Return the (X, Y) coordinate for the center point of the cell that contains the specified text.  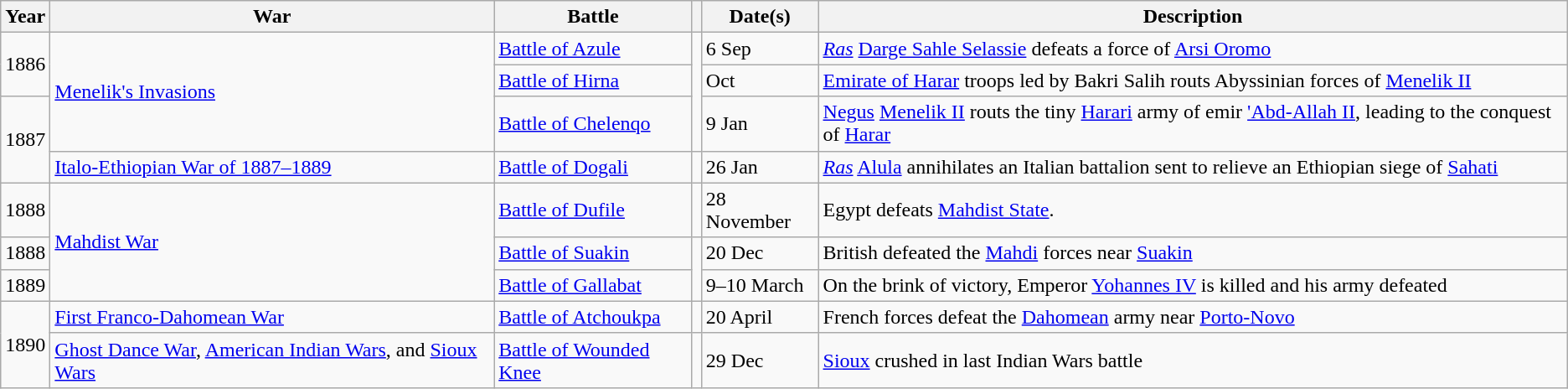
Date(s) (760, 17)
6 Sep (760, 49)
Battle of Atchoukpa (593, 317)
Ghost Dance War, American Indian Wars, and Sioux Wars (272, 360)
Year (25, 17)
Battle of Gallabat (593, 285)
Battle of Chelenqo (593, 124)
9–10 March (760, 285)
20 April (760, 317)
Menelik's Invasions (272, 92)
Ras Alula annihilates an Italian battalion sent to relieve an Ethiopian siege of Sahati (1193, 167)
French forces defeat the Dahomean army near Porto-Novo (1193, 317)
Battle of Suakin (593, 253)
Battle (593, 17)
Battle of Hirna (593, 80)
1886 (25, 65)
1887 (25, 139)
British defeated the Mahdi forces near Suakin (1193, 253)
Ras Darge Sahle Selassie defeats a force of Arsi Oromo (1193, 49)
1890 (25, 344)
On the brink of victory, Emperor Yohannes IV is killed and his army defeated (1193, 285)
Italo-Ethiopian War of 1887–1889 (272, 167)
26 Jan (760, 167)
9 Jan (760, 124)
First Franco-Dahomean War (272, 317)
War (272, 17)
Egypt defeats Mahdist State. (1193, 210)
Sioux crushed in last Indian Wars battle (1193, 360)
Battle of Dufile (593, 210)
28 November (760, 210)
Mahdist War (272, 241)
20 Dec (760, 253)
29 Dec (760, 360)
Battle of Azule (593, 49)
Negus Menelik II routs the tiny Harari army of emir 'Abd-Allah II, leading to the conquest of Harar (1193, 124)
1889 (25, 285)
Battle of Dogali (593, 167)
Oct (760, 80)
Description (1193, 17)
Battle of Wounded Knee (593, 360)
Emirate of Harar troops led by Bakri Salih routs Abyssinian forces of Menelik II (1193, 80)
